Locate the cell with the specified text and output its [x, y] center coordinate. 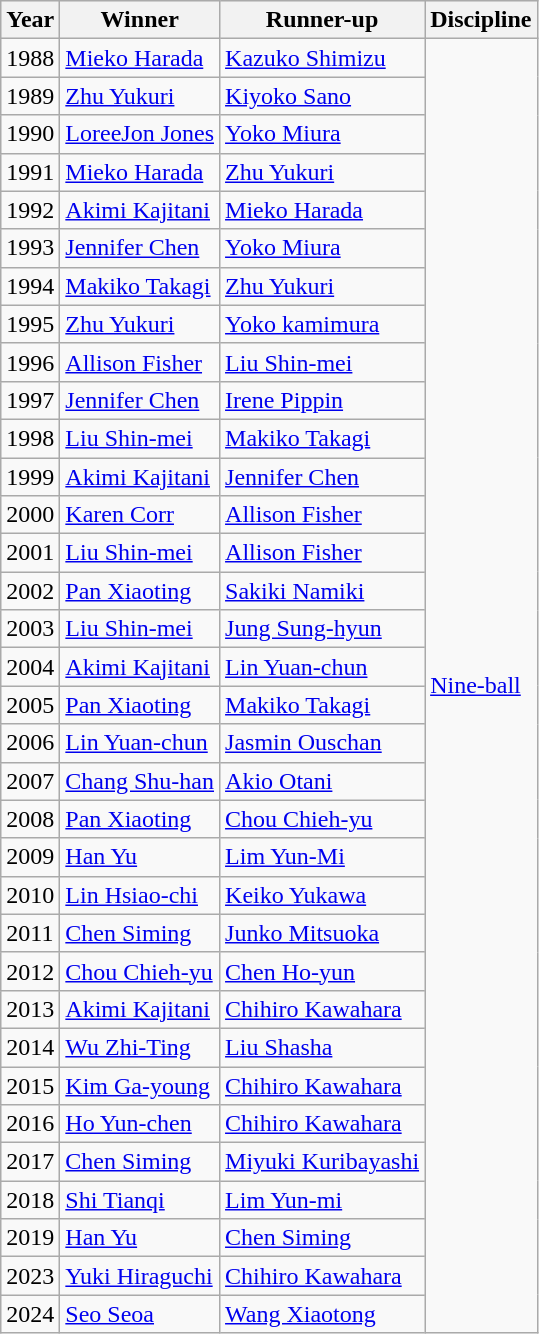
1995 [30, 324]
2001 [30, 553]
2017 [30, 1162]
Yuki Hiraguchi [140, 1276]
Ho Yun-chen [140, 1124]
1990 [30, 134]
2007 [30, 781]
1996 [30, 362]
Wu Zhi-Ting [140, 1047]
LoreeJon Jones [140, 134]
1989 [30, 96]
Jasmin Ouschan [322, 743]
2018 [30, 1200]
Lim Yun-Mi [322, 857]
2004 [30, 667]
2002 [30, 591]
Jung Sung-hyun [322, 629]
1994 [30, 286]
Sakiki Namiki [322, 591]
Lim Yun-mi [322, 1200]
Yoko kamimura [322, 324]
Wang Xiaotong [322, 1314]
2008 [30, 819]
2012 [30, 971]
Seo Seoa [140, 1314]
Akio Otani [322, 781]
1991 [30, 172]
Lin Hsiao-chi [140, 895]
2010 [30, 895]
2016 [30, 1124]
Irene Pippin [322, 400]
1988 [30, 58]
Nine-ball [481, 686]
Winner [140, 20]
2000 [30, 515]
Junko Mitsuoka [322, 933]
1998 [30, 438]
Discipline [481, 20]
Runner-up [322, 20]
Kazuko Shimizu [322, 58]
2015 [30, 1085]
2011 [30, 933]
1992 [30, 210]
Keiko Yukawa [322, 895]
Karen Corr [140, 515]
2009 [30, 857]
2003 [30, 629]
Kim Ga-young [140, 1085]
2013 [30, 1009]
Chang Shu-han [140, 781]
2005 [30, 705]
Miyuki Kuribayashi [322, 1162]
1993 [30, 248]
Shi Tianqi [140, 1200]
2024 [30, 1314]
Kiyoko Sano [322, 96]
2023 [30, 1276]
2006 [30, 743]
1997 [30, 400]
Year [30, 20]
2014 [30, 1047]
1999 [30, 477]
2019 [30, 1238]
Chen Ho-yun [322, 971]
Liu Shasha [322, 1047]
